Find where the given text appears and provide that cell's center as [X, Y] coordinate. 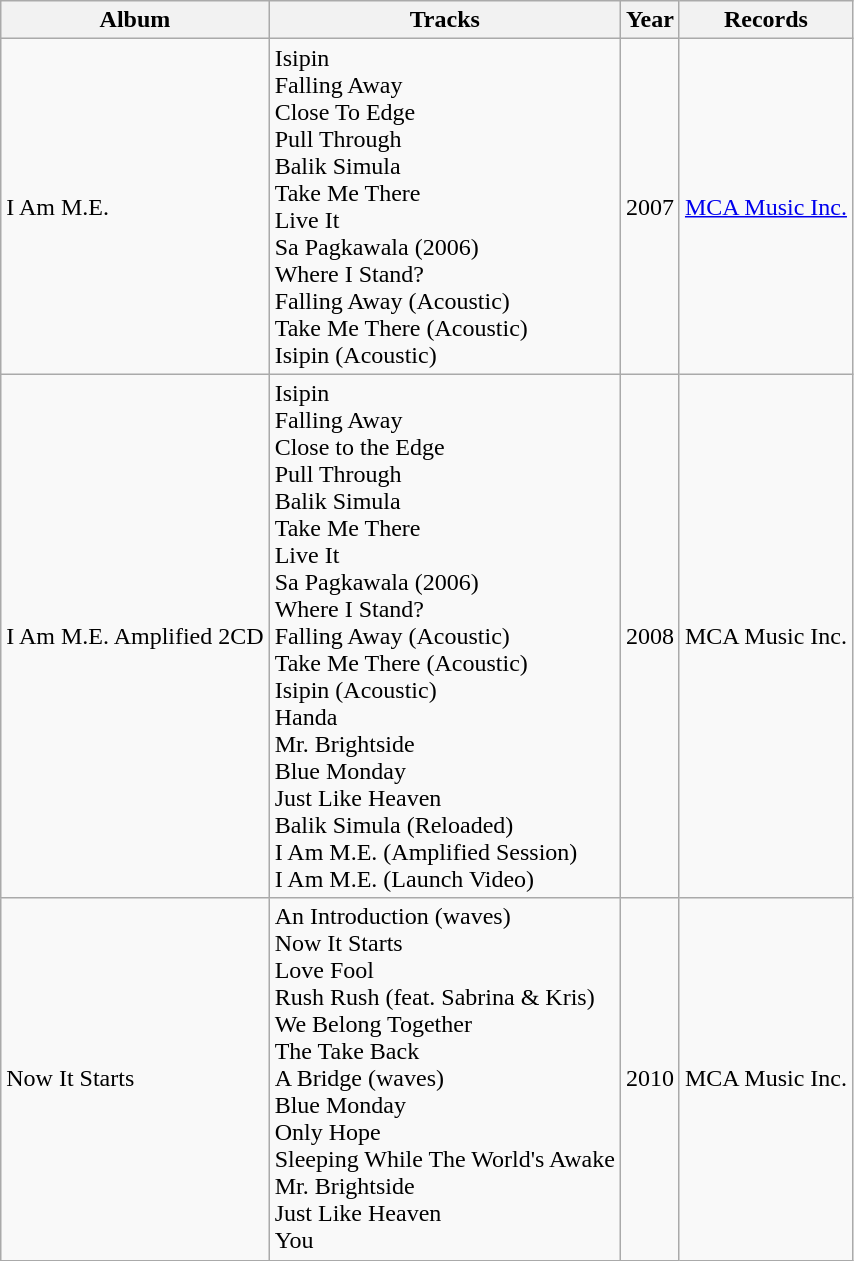
Album [135, 20]
I Am M.E. [135, 206]
Now It Starts [135, 1079]
I Am M.E. Amplified 2CD [135, 636]
2010 [650, 1079]
2007 [650, 206]
Year [650, 20]
Records [766, 20]
Tracks [444, 20]
2008 [650, 636]
